For the text-containing cell, return its midpoint in (x, y) coordinate format. 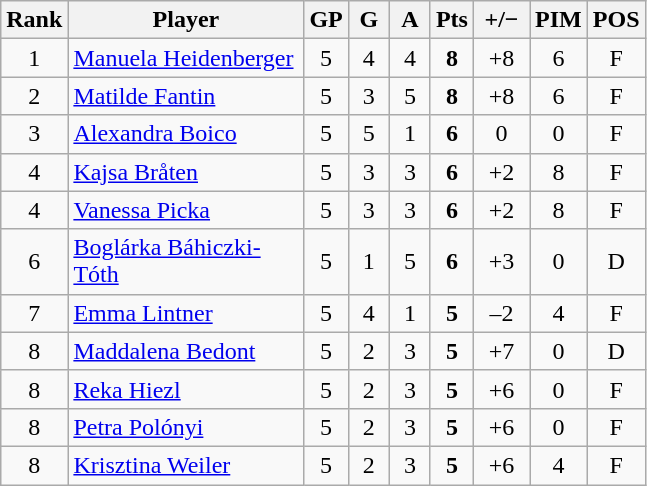
Pts (452, 20)
7 (34, 313)
GP (326, 20)
+7 (501, 351)
+3 (501, 262)
Manuela Heidenberger (186, 58)
Matilde Fantin (186, 96)
POS (616, 20)
–2 (501, 313)
Kajsa Bråten (186, 172)
Maddalena Bedont (186, 351)
Boglárka Báhiczki-Tóth (186, 262)
PIM (559, 20)
+/− (501, 20)
A (410, 20)
Vanessa Picka (186, 210)
Rank (34, 20)
Emma Lintner (186, 313)
G (368, 20)
Player (186, 20)
Krisztina Weiler (186, 465)
Alexandra Boico (186, 134)
Petra Polónyi (186, 427)
Reka Hiezl (186, 389)
